Output the [x, y] coordinate of the center of the cell containing the given text.  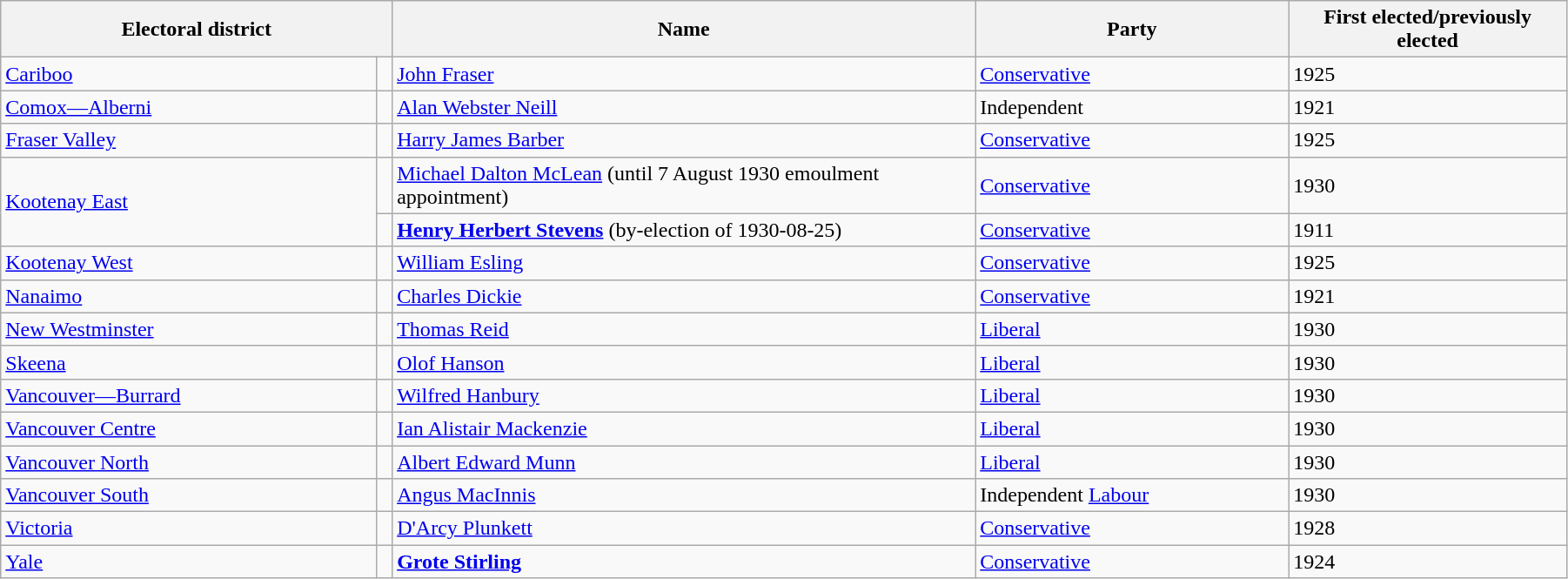
Olof Hanson [684, 362]
1924 [1428, 562]
1928 [1428, 529]
Wilfred Hanbury [684, 395]
Nanaimo [189, 296]
Vancouver South [189, 495]
Cariboo [189, 74]
Albert Edward Munn [684, 462]
Charles Dickie [684, 296]
Vancouver North [189, 462]
Comox—Alberni [189, 107]
Vancouver—Burrard [189, 395]
Victoria [189, 529]
Harry James Barber [684, 140]
Vancouver Centre [189, 428]
D'Arcy Plunkett [684, 529]
Skeena [189, 362]
Grote Stirling [684, 562]
Angus MacInnis [684, 495]
Henry Herbert Stevens (by-election of 1930-08-25) [684, 230]
Thomas Reid [684, 329]
William Esling [684, 263]
Michael Dalton McLean (until 7 August 1930 emoulment appointment) [684, 185]
New Westminster [189, 329]
Independent [1132, 107]
Kootenay West [189, 263]
First elected/previously elected [1428, 30]
Independent Labour [1132, 495]
Yale [189, 562]
Ian Alistair Mackenzie [684, 428]
Alan Webster Neill [684, 107]
Electoral district [197, 30]
Party [1132, 30]
Fraser Valley [189, 140]
1911 [1428, 230]
John Fraser [684, 74]
Kootenay East [189, 202]
Name [684, 30]
